Scan for the cell matching the given text and deliver its [x, y] coordinate at center. 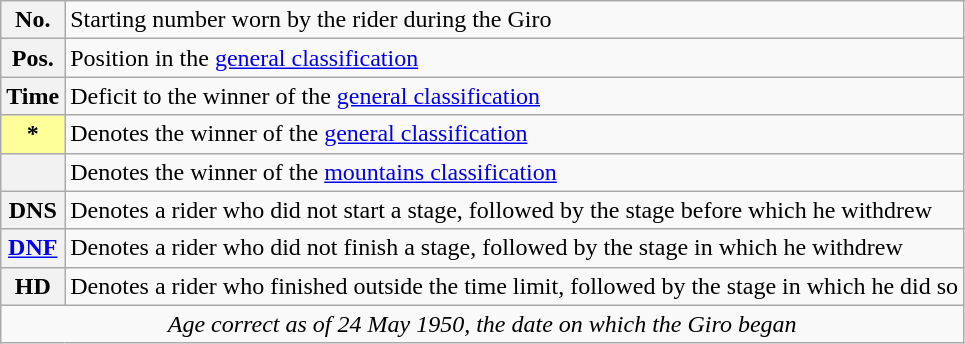
No. [33, 20]
Age correct as of 24 May 1950, the date on which the Giro began [482, 324]
Denotes the winner of the mountains classification [514, 172]
Denotes a rider who did not finish a stage, followed by the stage in which he withdrew [514, 248]
Denotes a rider who did not start a stage, followed by the stage before which he withdrew [514, 210]
* [33, 134]
Denotes the winner of the general classification [514, 134]
DNF [33, 248]
Position in the general classification [514, 58]
Time [33, 96]
Deficit to the winner of the general classification [514, 96]
DNS [33, 210]
HD [33, 286]
Denotes a rider who finished outside the time limit, followed by the stage in which he did so [514, 286]
Starting number worn by the rider during the Giro [514, 20]
Pos. [33, 58]
